Provide the [X, Y] coordinate of the cell's center where the given text is located.  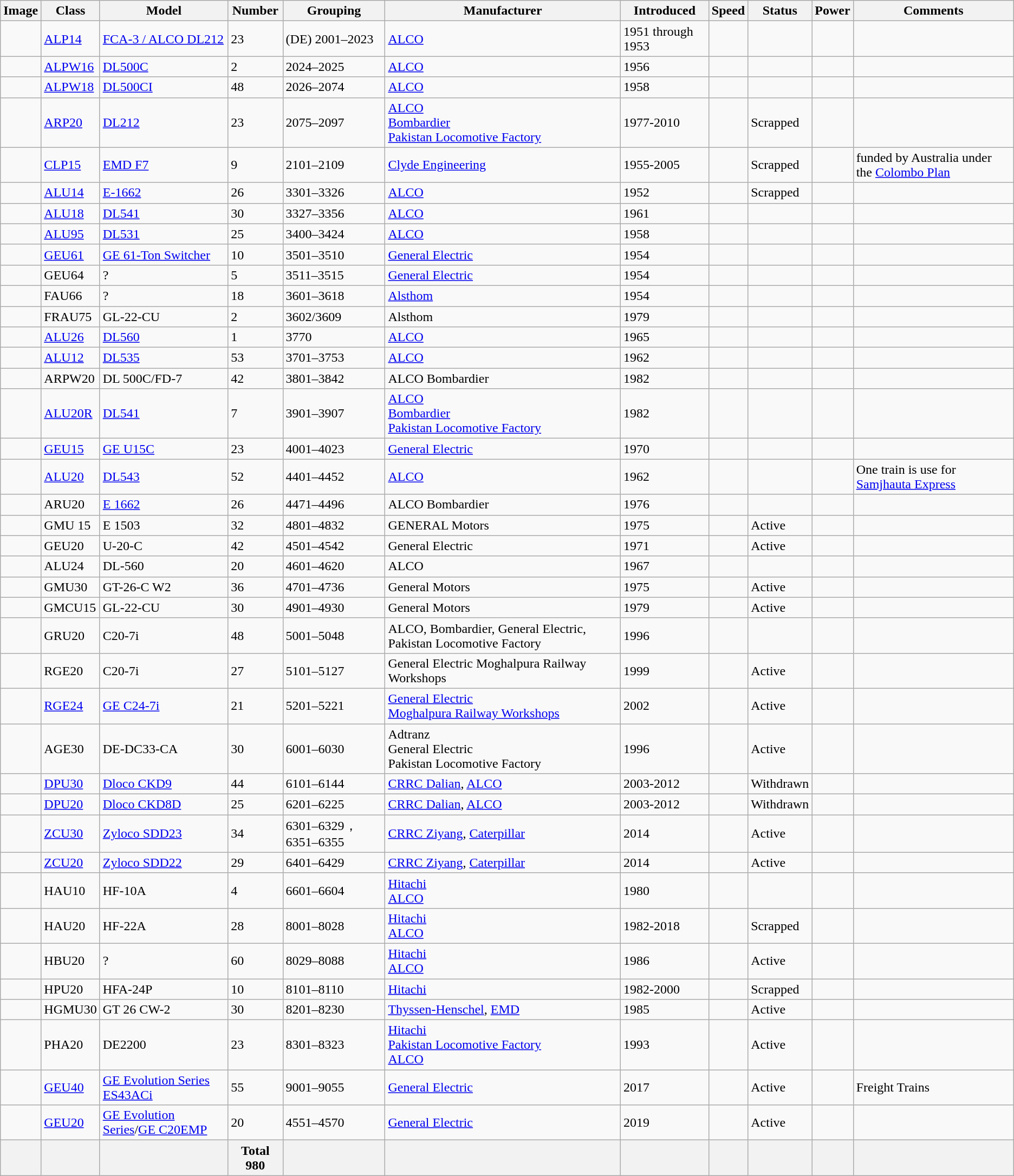
8201–8230 [334, 1010]
RGE20 [70, 670]
ALU14 [70, 193]
RGE24 [70, 706]
1976 [665, 505]
HGMU30 [70, 1010]
HF-10A [164, 890]
6201–6225 [334, 805]
34 [256, 834]
HFA-24P [164, 989]
DPU30 [70, 784]
Power [833, 11]
55 [256, 1087]
ALU20R [70, 414]
GENERAL Motors [503, 525]
GT 26 CW-2 [164, 1010]
Total 980 [256, 1158]
ALU18 [70, 213]
2026–2074 [334, 87]
Thyssen-Henschel, EMD [503, 1010]
DL500CI [164, 87]
GE C24-7i [164, 706]
6001–6030 [334, 748]
ARP20 [70, 122]
28 [256, 926]
53 [256, 358]
44 [256, 784]
HAU10 [70, 890]
Freight Trains [933, 1087]
GE 61-Ton Switcher [164, 254]
GEU61 [70, 254]
DL 500C/FD-7 [164, 378]
8001–8028 [334, 926]
GE Evolution Series/GE C20EMP [164, 1123]
DL543 [164, 476]
6601–6604 [334, 890]
1986 [665, 961]
ALCO, Bombardier, General Electric, Pakistan Locomotive Factory [503, 636]
7 [256, 414]
1 [256, 337]
4901–4930 [334, 607]
1971 [665, 546]
Grouping [334, 11]
HPU20 [70, 989]
ALPW16 [70, 67]
Manufacturer [503, 11]
5 [256, 275]
Introduced [665, 11]
6401–6429 [334, 863]
U-20-C [164, 546]
60 [256, 961]
GE Evolution Series ES43ACi [164, 1087]
GEU15 [70, 449]
funded by Australia under the Colombo Plan [933, 165]
ZCU30 [70, 834]
3301–3326 [334, 193]
3901–3907 [334, 414]
ALU95 [70, 234]
8029–8088 [334, 961]
Dloco CKD9 [164, 784]
4701–4736 [334, 587]
2002 [665, 706]
4471–4496 [334, 505]
Class [70, 11]
AdtranzGeneral ElectricPakistan Locomotive Factory [503, 748]
ALU12 [70, 358]
DL212 [164, 122]
29 [256, 863]
3400–3424 [334, 234]
GEU40 [70, 1087]
8101–8110 [334, 989]
9001–9055 [334, 1087]
1967 [665, 566]
5001–5048 [334, 636]
Image [21, 11]
32 [256, 525]
GMU30 [70, 587]
General Electric Moghalpura Railway Workshops [503, 670]
AGE30 [70, 748]
ALU26 [70, 337]
9 [256, 165]
HBU20 [70, 961]
E 1662 [164, 505]
1961 [665, 213]
One train is use for Samjhauta Express [933, 476]
FCA-3 / ALCO DL212 [164, 39]
Status [780, 11]
DL535 [164, 358]
1999 [665, 670]
E-1662 [164, 193]
3701–3753 [334, 358]
5201–5221 [334, 706]
ARPW20 [70, 378]
4601–4620 [334, 566]
3801–3842 [334, 378]
1965 [665, 337]
Comments [933, 11]
DL500C [164, 67]
General ElectricMoghalpura Railway Workshops [503, 706]
Speed [728, 11]
EMD F7 [164, 165]
Zyloco SDD23 [164, 834]
Model [164, 11]
Clyde Engineering [503, 165]
GMU 15 [70, 525]
27 [256, 670]
CLP15 [70, 165]
DL560 [164, 337]
18 [256, 296]
ALP14 [70, 39]
1993 [665, 1045]
ARU20 [70, 505]
2101–2109 [334, 165]
FAU66 [70, 296]
2075–2097 [334, 122]
GT-26-C W2 [164, 587]
6301–6329，6351–6355 [334, 834]
5101–5127 [334, 670]
8301–8323 [334, 1045]
4551–4570 [334, 1123]
PHA20 [70, 1045]
3770 [334, 337]
1970 [665, 449]
Zyloco SDD22 [164, 863]
36 [256, 587]
4401–4452 [334, 476]
E 1503 [164, 525]
DL531 [164, 234]
6101–6144 [334, 784]
1985 [665, 1010]
(DE) 2001–2023 [334, 39]
DPU20 [70, 805]
2017 [665, 1087]
HitachiPakistan Locomotive FactoryALCO [503, 1045]
ALU20 [70, 476]
1982-2018 [665, 926]
4801–4832 [334, 525]
DE2200 [164, 1045]
4001–4023 [334, 449]
GRU20 [70, 636]
1982-2000 [665, 989]
1956 [665, 67]
DL-560 [164, 566]
4 [256, 890]
1952 [665, 193]
ALU24 [70, 566]
Hitachi [503, 989]
2019 [665, 1123]
Number [256, 11]
3327–3356 [334, 213]
1955-2005 [665, 165]
HAU20 [70, 926]
ZCU20 [70, 863]
GEU64 [70, 275]
21 [256, 706]
HF-22A [164, 926]
GMCU15 [70, 607]
3602/3609 [334, 317]
DE-DC33-CA [164, 748]
1977-2010 [665, 122]
ALPW18 [70, 87]
Dloco CKD8D [164, 805]
1951 through 1953 [665, 39]
1980 [665, 890]
3601–3618 [334, 296]
FRAU75 [70, 317]
4501–4542 [334, 546]
3501–3510 [334, 254]
3511–3515 [334, 275]
2024–2025 [334, 67]
GE U15C [164, 449]
52 [256, 476]
